Search for the cell housing the specified text and yield its (X, Y) center coordinate. 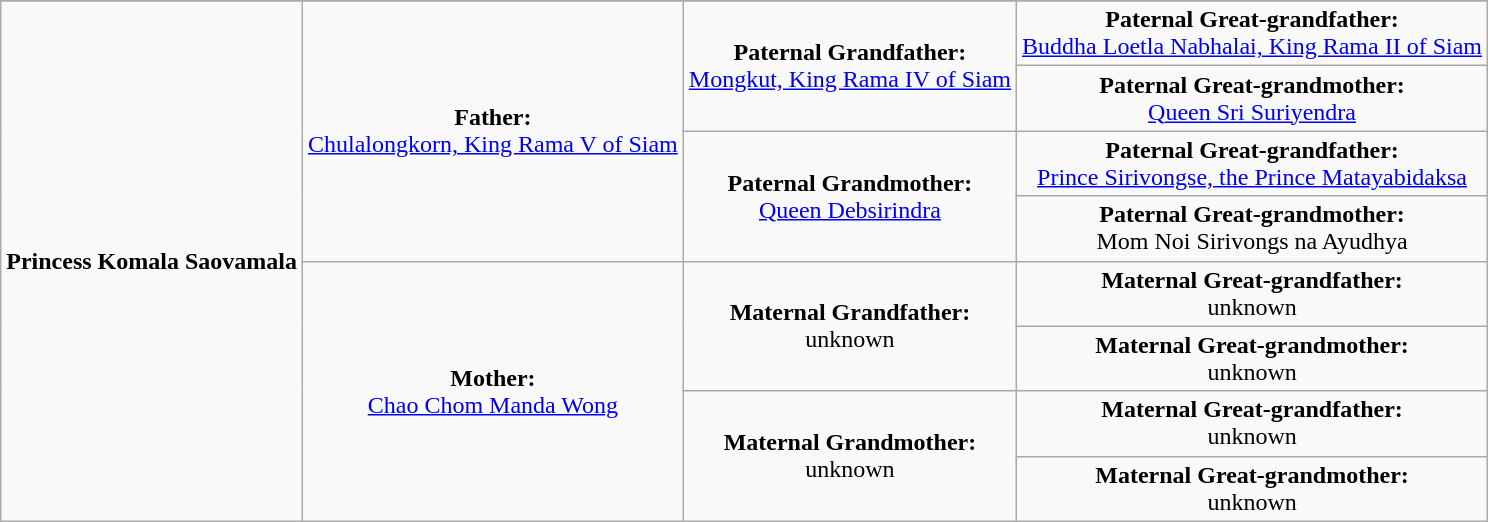
Paternal Great-grandfather:Buddha Loetla Nabhalai, King Rama II of Siam (1252, 34)
Mother:Chao Chom Manda Wong (492, 391)
Paternal Grandfather:Mongkut, King Rama IV of Siam (850, 66)
Father:Chulalongkorn, King Rama V of Siam (492, 131)
Maternal Grandmother:unknown (850, 456)
Paternal Great-grandmother:Mom Noi Sirivongs na Ayudhya (1252, 228)
Paternal Great-grandmother:Queen Sri Suriyendra (1252, 98)
Princess Komala Saovamala (152, 261)
Paternal Grandmother:Queen Debsirindra (850, 196)
Maternal Grandfather:unknown (850, 326)
Paternal Great-grandfather:Prince Sirivongse, the Prince Matayabidaksa (1252, 164)
